For the text-containing cell, return its midpoint in (X, Y) coordinate format. 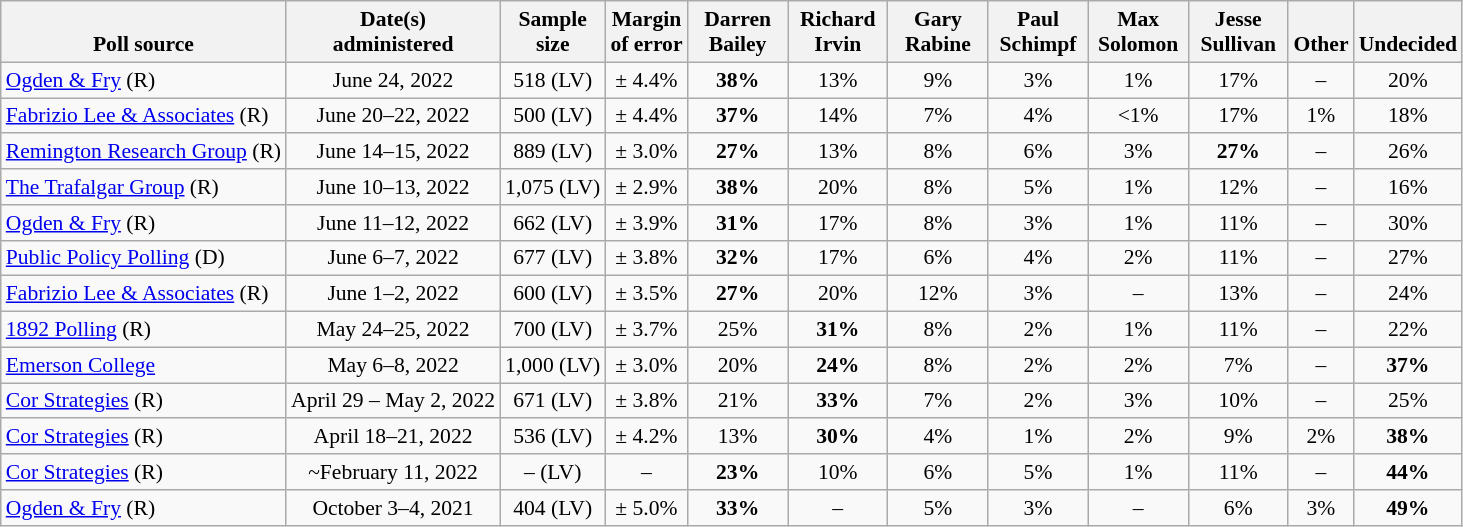
June 11–12, 2022 (393, 223)
700 (LV) (552, 330)
500 (LV) (552, 116)
Undecided (1408, 32)
The Trafalgar Group (R) (144, 187)
~February 11, 2022 (393, 472)
14% (838, 116)
May 6–8, 2022 (393, 365)
26% (1408, 152)
April 18–21, 2022 (393, 437)
JesseSullivan (1238, 32)
32% (738, 258)
June 1–2, 2022 (393, 294)
Samplesize (552, 32)
677 (LV) (552, 258)
49% (1408, 508)
± 4.2% (646, 437)
23% (738, 472)
± 5.0% (646, 508)
± 3.7% (646, 330)
April 29 – May 2, 2022 (393, 401)
DarrenBailey (738, 32)
21% (738, 401)
1,000 (LV) (552, 365)
404 (LV) (552, 508)
518 (LV) (552, 80)
Remington Research Group (R) (144, 152)
June 10–13, 2022 (393, 187)
October 3–4, 2021 (393, 508)
Poll source (144, 32)
± 3.5% (646, 294)
1,075 (LV) (552, 187)
22% (1408, 330)
600 (LV) (552, 294)
44% (1408, 472)
June 14–15, 2022 (393, 152)
<1% (1138, 116)
MaxSolomon (1138, 32)
June 24, 2022 (393, 80)
± 3.9% (646, 223)
– (LV) (552, 472)
671 (LV) (552, 401)
16% (1408, 187)
RichardIrvin (838, 32)
662 (LV) (552, 223)
Marginof error (646, 32)
Public Policy Polling (D) (144, 258)
May 24–25, 2022 (393, 330)
June 20–22, 2022 (393, 116)
June 6–7, 2022 (393, 258)
GaryRabine (938, 32)
1892 Polling (R) (144, 330)
536 (LV) (552, 437)
PaulSchimpf (1038, 32)
18% (1408, 116)
Other (1320, 32)
Emerson College (144, 365)
889 (LV) (552, 152)
± 2.9% (646, 187)
Date(s)administered (393, 32)
